Return [x, y] of the center of cell containing provided text 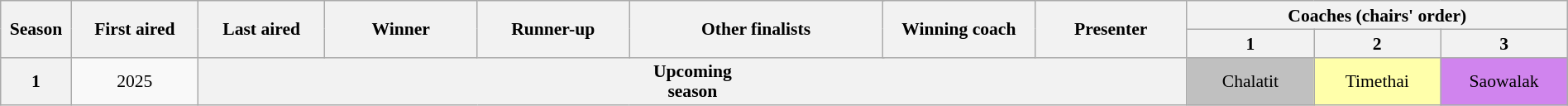
Timethai [1378, 81]
Runner-up [553, 29]
Season [36, 29]
Presenter [1111, 29]
Other finalists [756, 29]
Upcoming season [692, 81]
First aired [134, 29]
Winner [401, 29]
Saowalak [1503, 81]
2025 [134, 81]
Winning coach [958, 29]
3 [1503, 43]
Coaches (chairs' order) [1377, 15]
Chalatit [1250, 81]
Last aired [261, 29]
2 [1378, 43]
